Identify which cell holds the provided text, then report its [X, Y] central coordinate. 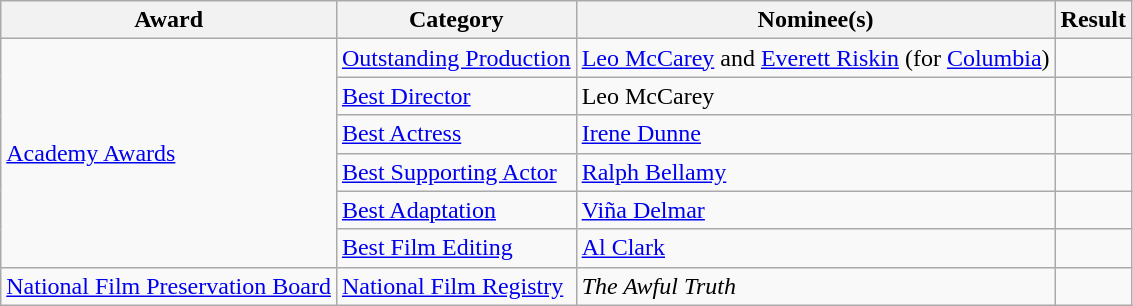
Nominee(s) [816, 20]
Category [456, 20]
National Film Registry [456, 286]
The Awful Truth [816, 286]
Al Clark [816, 248]
Ralph Bellamy [816, 172]
Outstanding Production [456, 58]
National Film Preservation Board [169, 286]
Award [169, 20]
Irene Dunne [816, 134]
Best Director [456, 96]
Leo McCarey [816, 96]
Best Film Editing [456, 248]
Best Actress [456, 134]
Viña Delmar [816, 210]
Result [1093, 20]
Leo McCarey and Everett Riskin (for Columbia) [816, 58]
Academy Awards [169, 153]
Best Supporting Actor [456, 172]
Best Adaptation [456, 210]
